Determine the (X, Y) coordinate at the center of the cell enclosing the given text.  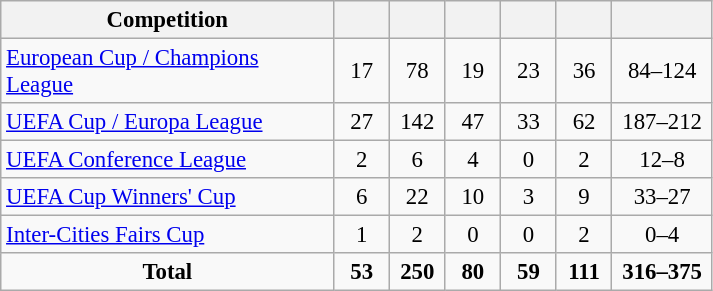
33–27 (662, 197)
187–212 (662, 122)
9 (584, 197)
10 (473, 197)
22 (417, 197)
17 (362, 72)
19 (473, 72)
4 (473, 160)
84–124 (662, 72)
UEFA Cup Winners' Cup (168, 197)
78 (417, 72)
23 (529, 72)
UEFA Cup / Europa League (168, 122)
33 (529, 122)
27 (362, 122)
12–8 (662, 160)
UEFA Conference League (168, 160)
European Cup / Champions League (168, 72)
Inter-Cities Fairs Cup (168, 235)
62 (584, 122)
0–4 (662, 235)
47 (473, 122)
1 (362, 235)
36 (584, 72)
3 (529, 197)
Competition (168, 20)
142 (417, 122)
